Detect which cell encompasses the target text, then output its (x, y) center coordinate. 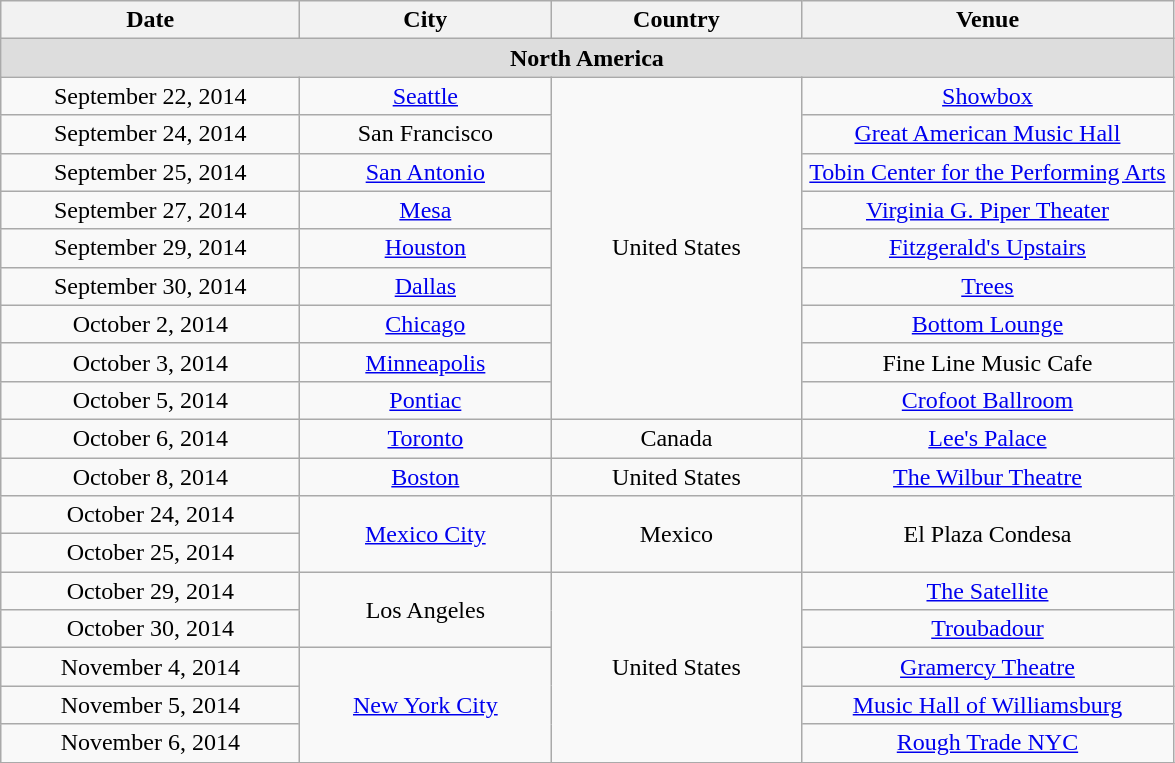
September 29, 2014 (150, 248)
September 22, 2014 (150, 96)
Chicago (426, 324)
Houston (426, 248)
October 24, 2014 (150, 515)
Great American Music Hall (988, 134)
October 8, 2014 (150, 477)
Showbox (988, 96)
Toronto (426, 438)
November 6, 2014 (150, 743)
City (426, 20)
The Satellite (988, 591)
October 29, 2014 (150, 591)
Country (676, 20)
November 5, 2014 (150, 705)
Mexico (676, 534)
Date (150, 20)
October 3, 2014 (150, 362)
Tobin Center for the Performing Arts (988, 172)
Bottom Lounge (988, 324)
Minneapolis (426, 362)
September 25, 2014 (150, 172)
The Wilbur Theatre (988, 477)
San Francisco (426, 134)
October 30, 2014 (150, 629)
Seattle (426, 96)
Gramercy Theatre (988, 667)
Dallas (426, 286)
Fitzgerald's Upstairs (988, 248)
North America (587, 58)
Virginia G. Piper Theater (988, 210)
Fine Line Music Cafe (988, 362)
Crofoot Ballroom (988, 400)
Boston (426, 477)
Mexico City (426, 534)
New York City (426, 705)
Trees (988, 286)
El Plaza Condesa (988, 534)
Lee's Palace (988, 438)
Venue (988, 20)
November 4, 2014 (150, 667)
September 27, 2014 (150, 210)
Troubadour (988, 629)
October 25, 2014 (150, 553)
September 30, 2014 (150, 286)
Mesa (426, 210)
October 5, 2014 (150, 400)
Canada (676, 438)
September 24, 2014 (150, 134)
October 6, 2014 (150, 438)
October 2, 2014 (150, 324)
San Antonio (426, 172)
Pontiac (426, 400)
Los Angeles (426, 610)
Music Hall of Williamsburg (988, 705)
Rough Trade NYC (988, 743)
